Identify which cell holds the provided text, then report its (X, Y) central coordinate. 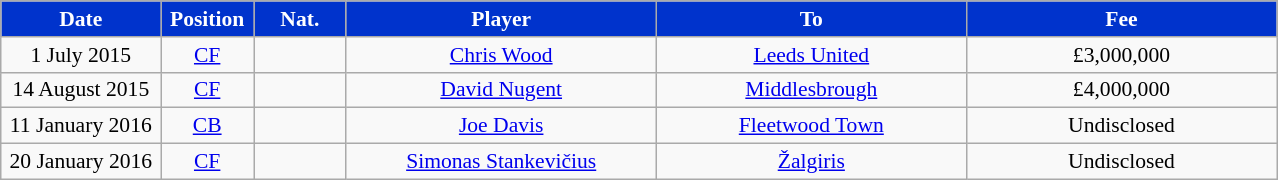
14 August 2015 (81, 90)
CB (208, 126)
Date (81, 19)
David Nugent (501, 90)
£4,000,000 (1121, 90)
Position (208, 19)
1 July 2015 (81, 55)
Žalgiris (811, 162)
To (811, 19)
Fee (1121, 19)
Fleetwood Town (811, 126)
20 January 2016 (81, 162)
Leeds United (811, 55)
Joe Davis (501, 126)
Middlesbrough (811, 90)
Simonas Stankevičius (501, 162)
11 January 2016 (81, 126)
£3,000,000 (1121, 55)
Player (501, 19)
Nat. (300, 19)
Chris Wood (501, 55)
